Identify which cell holds the provided text, then report its [x, y] central coordinate. 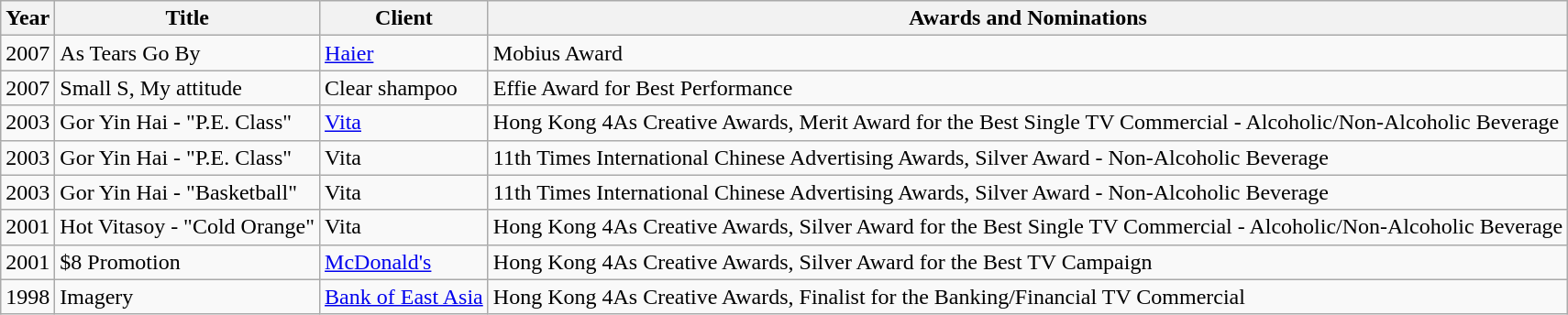
Gor Yin Hai - "Basketball" [187, 192]
Year [28, 18]
Hong Kong 4As Creative Awards, Merit Award for the Best Single TV Commercial - Alcoholic/Non-Alcoholic Beverage [1028, 123]
Imagery [187, 297]
As Tears Go By [187, 53]
Clear shampoo [404, 88]
Title [187, 18]
Haier [404, 53]
Hong Kong 4As Creative Awards, Silver Award for the Best TV Campaign [1028, 262]
Awards and Nominations [1028, 18]
Effie Award for Best Performance [1028, 88]
Small S, My attitude [187, 88]
1998 [28, 297]
Client [404, 18]
$8 Promotion [187, 262]
Bank of East Asia [404, 297]
McDonald's [404, 262]
Hong Kong 4As Creative Awards, Silver Award for the Best Single TV Commercial - Alcoholic/Non-Alcoholic Beverage [1028, 227]
Mobius Award [1028, 53]
Hong Kong 4As Creative Awards, Finalist for the Banking/Financial TV Commercial [1028, 297]
Hot Vitasoy - "Cold Orange" [187, 227]
